Return (X, Y) of the center of cell containing provided text 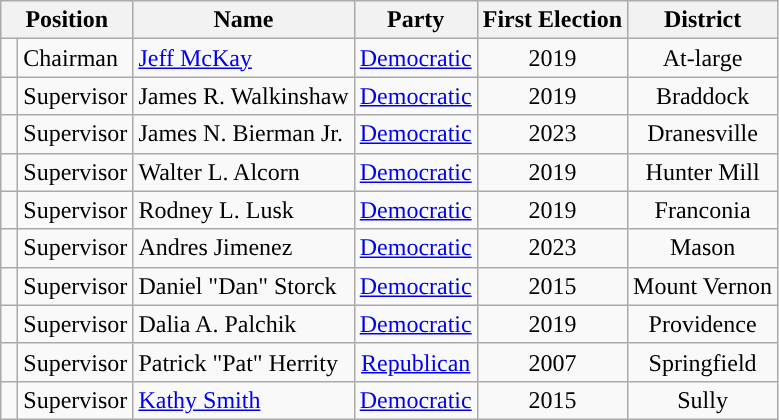
First Election (552, 20)
Name (244, 20)
Rodney L. Lusk (244, 210)
At-large (703, 58)
Chairman (76, 58)
Sully (703, 400)
Dalia A. Palchik (244, 324)
District (703, 20)
Providence (703, 324)
Franconia (703, 210)
Position (67, 20)
Mount Vernon (703, 286)
Dranesville (703, 134)
James N. Bierman Jr. (244, 134)
Walter L. Alcorn (244, 172)
James R. Walkinshaw (244, 96)
Kathy Smith (244, 400)
2007 (552, 362)
Daniel "Dan" Storck (244, 286)
Party (416, 20)
Jeff McKay (244, 58)
Republican (416, 362)
Braddock (703, 96)
Mason (703, 248)
Patrick "Pat" Herrity (244, 362)
Andres Jimenez (244, 248)
Hunter Mill (703, 172)
Springfield (703, 362)
